Return the (X, Y) coordinate for the center point of the cell that contains the specified text.  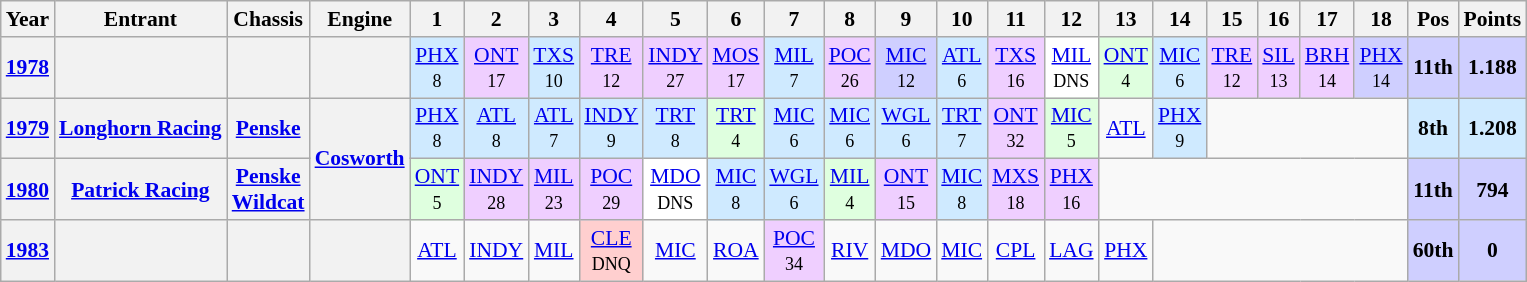
16 (1278, 19)
Cosworth (360, 159)
7 (794, 19)
ATL8 (496, 128)
Engine (360, 19)
ATL7 (554, 128)
9 (906, 19)
2 (496, 19)
Longhorn Racing (140, 128)
Year (28, 19)
INDY27 (675, 68)
MIC5 (1071, 128)
PHX16 (1071, 190)
0 (1493, 250)
INDY9 (611, 128)
15 (1232, 19)
MXS18 (1016, 190)
ONT32 (1016, 128)
Chassis (268, 19)
3 (554, 19)
8 (850, 19)
Penske Wildcat (268, 190)
Entrant (140, 19)
PHX (1126, 250)
Penske (268, 128)
ONT5 (437, 190)
4 (611, 19)
INDY28 (496, 190)
MIL4 (850, 190)
Points (1493, 19)
BRH14 (1328, 68)
TXS16 (1016, 68)
INDY (496, 250)
TRT7 (962, 128)
POC29 (611, 190)
12 (1071, 19)
Pos (1434, 19)
MILDNS (1071, 68)
5 (675, 19)
MIL7 (794, 68)
TRT4 (736, 128)
8th (1434, 128)
14 (1180, 19)
MDO (906, 250)
1983 (28, 250)
PHX9 (1180, 128)
TXS10 (554, 68)
PHX14 (1380, 68)
6 (736, 19)
Patrick Racing (140, 190)
RIV (850, 250)
1.188 (1493, 68)
MOS17 (736, 68)
ROA (736, 250)
CLEDNQ (611, 250)
ONT4 (1126, 68)
LAG (1071, 250)
11 (1016, 19)
TRT8 (675, 128)
794 (1493, 190)
MIL (554, 250)
MDODNS (675, 190)
SIL13 (1278, 68)
17 (1328, 19)
ONT17 (496, 68)
1980 (28, 190)
MIL23 (554, 190)
60th (1434, 250)
10 (962, 19)
13 (1126, 19)
POC34 (794, 250)
1979 (28, 128)
ATL6 (962, 68)
1.208 (1493, 128)
ONT15 (906, 190)
MIC12 (906, 68)
CPL (1016, 250)
1 (437, 19)
1978 (28, 68)
POC26 (850, 68)
18 (1380, 19)
